Detect which cell encompasses the target text, then output its (x, y) center coordinate. 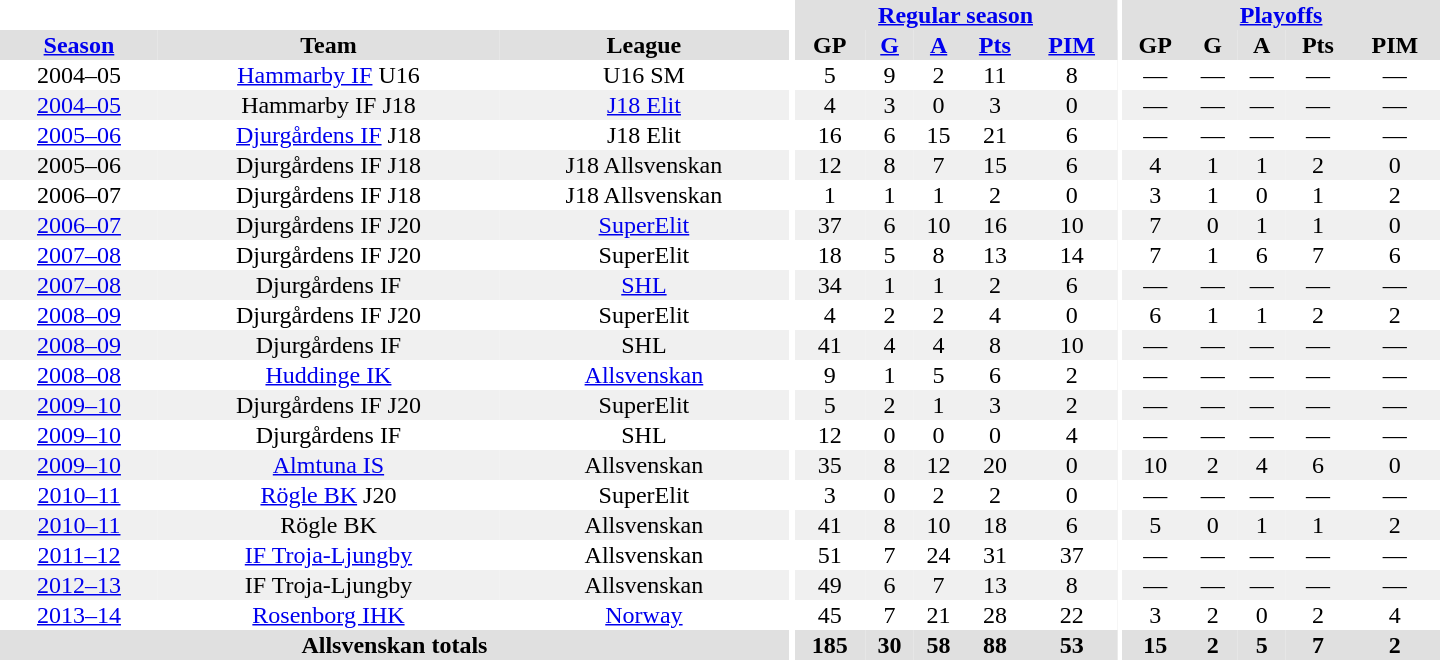
Almtuna IS (328, 465)
34 (830, 285)
2013–14 (79, 615)
League (644, 45)
Team (328, 45)
20 (995, 465)
Huddinge IK (328, 375)
2012–13 (79, 585)
24 (938, 555)
53 (1072, 645)
Hammarby IF J18 (328, 105)
2011–12 (79, 555)
22 (1072, 615)
Rögle BK (328, 525)
Rögle BK J20 (328, 495)
U16 SM (644, 75)
Allsvenskan totals (394, 645)
45 (830, 615)
58 (938, 645)
Regular season (955, 15)
Hammarby IF U16 (328, 75)
Norway (644, 615)
31 (995, 555)
11 (995, 75)
51 (830, 555)
28 (995, 615)
35 (830, 465)
88 (995, 645)
14 (1072, 255)
Rosenborg IHK (328, 615)
30 (890, 645)
49 (830, 585)
Season (79, 45)
185 (830, 645)
2008–08 (79, 375)
Playoffs (1281, 15)
